Identify which cell holds the provided text, then report its [X, Y] central coordinate. 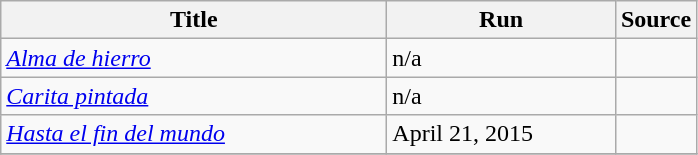
Source [656, 20]
April 21, 2015 [502, 134]
Hasta el fin del mundo [194, 134]
Carita pintada [194, 96]
Alma de hierro [194, 58]
Run [502, 20]
Title [194, 20]
